Find where the given text appears and provide that cell's center as [X, Y] coordinate. 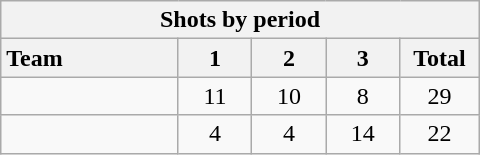
14 [363, 134]
2 [289, 58]
Shots by period [240, 20]
22 [440, 134]
29 [440, 96]
10 [289, 96]
1 [215, 58]
Team [90, 58]
8 [363, 96]
Total [440, 58]
11 [215, 96]
3 [363, 58]
